Detect which cell encompasses the target text, then output its [X, Y] center coordinate. 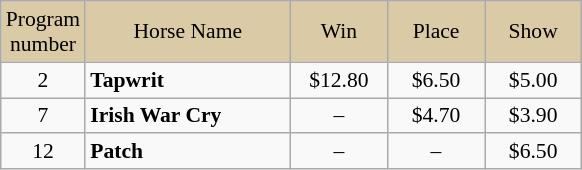
Tapwrit [188, 80]
Irish War Cry [188, 116]
Place [436, 32]
Show [534, 32]
Patch [188, 152]
12 [43, 152]
Win [338, 32]
7 [43, 116]
Programnumber [43, 32]
2 [43, 80]
$4.70 [436, 116]
$12.80 [338, 80]
$5.00 [534, 80]
$3.90 [534, 116]
Horse Name [188, 32]
